Pinpoint the cell where the given text exists, returning its [X, Y] midpoint coordinate. 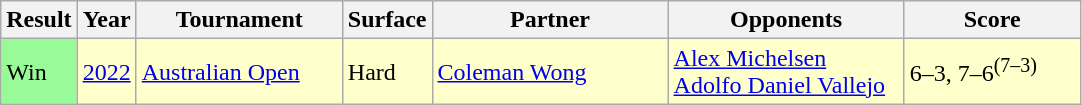
Result [39, 20]
6–3, 7–6(7–3) [992, 72]
Alex Michelsen Adolfo Daniel Vallejo [786, 72]
Opponents [786, 20]
Hard [387, 72]
Partner [550, 20]
Tournament [239, 20]
Year [106, 20]
Win [39, 72]
2022 [106, 72]
Surface [387, 20]
Australian Open [239, 72]
Coleman Wong [550, 72]
Score [992, 20]
